Extract the [x, y] coordinate from the center of the cell holding the provided text.  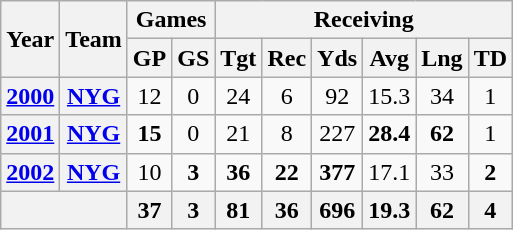
15 [149, 134]
15.3 [390, 96]
Team [94, 39]
24 [238, 96]
TD [490, 58]
8 [287, 134]
Lng [442, 58]
22 [287, 172]
227 [338, 134]
17.1 [390, 172]
10 [149, 172]
Year [30, 39]
33 [442, 172]
GS [194, 58]
92 [338, 96]
81 [238, 210]
19.3 [390, 210]
2000 [30, 96]
12 [149, 96]
34 [442, 96]
Rec [287, 58]
2002 [30, 172]
GP [149, 58]
2001 [30, 134]
Receiving [364, 20]
Avg [390, 58]
37 [149, 210]
28.4 [390, 134]
6 [287, 96]
377 [338, 172]
696 [338, 210]
21 [238, 134]
Tgt [238, 58]
Games [170, 20]
2 [490, 172]
4 [490, 210]
Yds [338, 58]
